Search for the cell housing the specified text and yield its [X, Y] center coordinate. 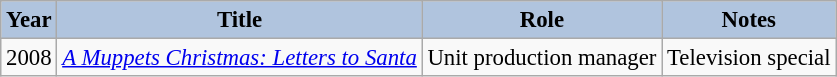
Television special [749, 58]
Title [240, 20]
Unit production manager [542, 58]
Notes [749, 20]
Role [542, 20]
A Muppets Christmas: Letters to Santa [240, 58]
Year [29, 20]
2008 [29, 58]
